Output the [x, y] coordinate of the center of the cell containing the given text.  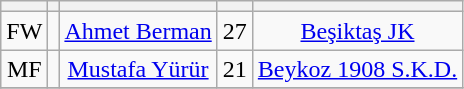
27 [234, 31]
Beşiktaş JK [357, 31]
21 [234, 69]
Beykoz 1908 S.K.D. [357, 69]
Mustafa Yürür [138, 69]
MF [24, 69]
FW [24, 31]
Ahmet Berman [138, 31]
